From the cell containing the given text, extract its center point as (X, Y) coordinate. 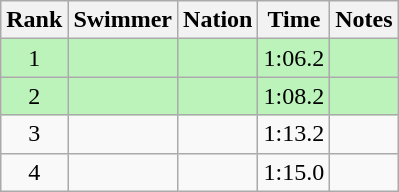
1:13.2 (294, 134)
Time (294, 20)
1 (34, 58)
1:08.2 (294, 96)
4 (34, 172)
2 (34, 96)
3 (34, 134)
Nation (218, 20)
Swimmer (123, 20)
Notes (364, 20)
Rank (34, 20)
1:06.2 (294, 58)
1:15.0 (294, 172)
